Extract the [X, Y] coordinate from the center of the cell holding the provided text.  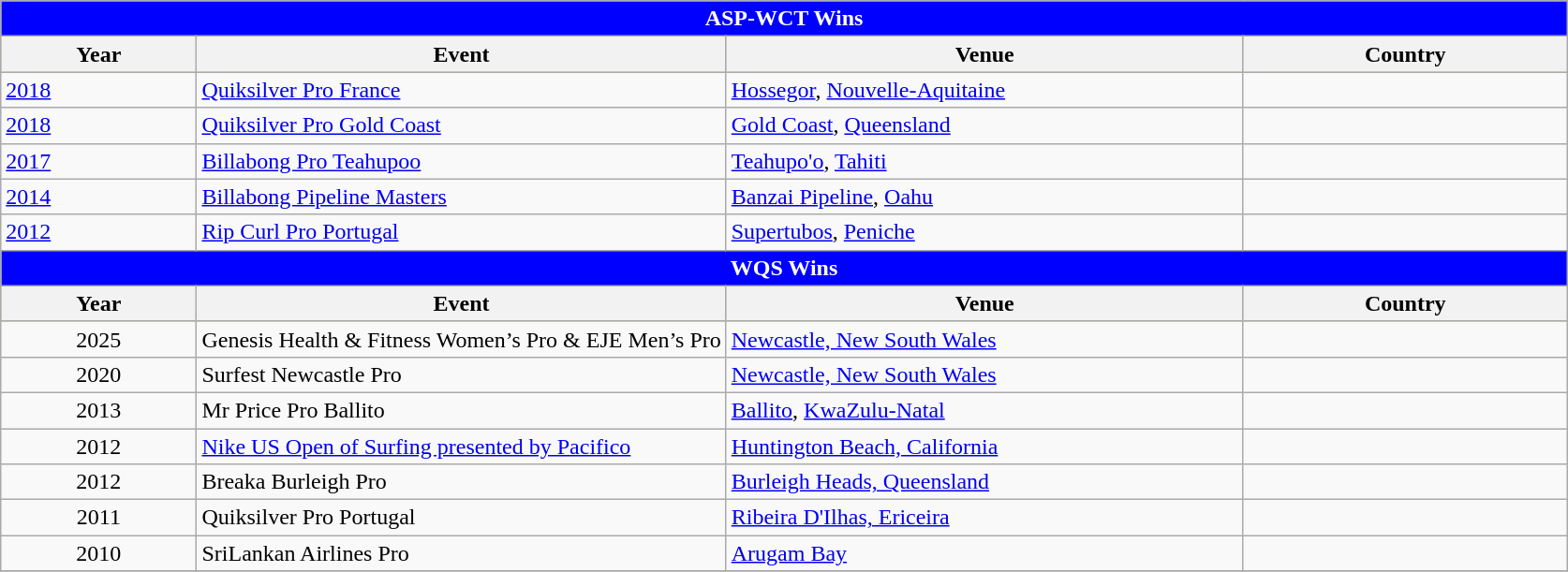
Huntington Beach, California [984, 447]
2010 [99, 553]
2025 [99, 339]
Breaka Burleigh Pro [461, 482]
Supertubos, Peniche [984, 232]
Ballito, KwaZulu-Natal [984, 410]
Mr Price Pro Ballito [461, 410]
WQS Wins [785, 268]
Banzai Pipeline, Oahu [984, 197]
SriLankan Airlines Pro [461, 553]
Nike US Open of Surfing presented by Pacifico [461, 447]
Quiksilver Pro France [461, 90]
Gold Coast, Queensland [984, 125]
2011 [99, 518]
Quiksilver Pro Gold Coast [461, 125]
Ribeira D'Ilhas, Ericeira [984, 518]
Rip Curl Pro Portugal [461, 232]
Genesis Health & Fitness Women’s Pro & EJE Men’s Pro [461, 339]
2013 [99, 410]
2014 [99, 197]
ASP-WCT Wins [785, 19]
2020 [99, 374]
Teahupo'o, Tahiti [984, 161]
Billabong Pro Teahupoo [461, 161]
2017 [99, 161]
Quiksilver Pro Portugal [461, 518]
Arugam Bay [984, 553]
Surfest Newcastle Pro [461, 374]
Burleigh Heads, Queensland [984, 482]
Billabong Pipeline Masters [461, 197]
Hossegor, Nouvelle-Aquitaine [984, 90]
